Identify which cell holds the provided text, then report its [X, Y] central coordinate. 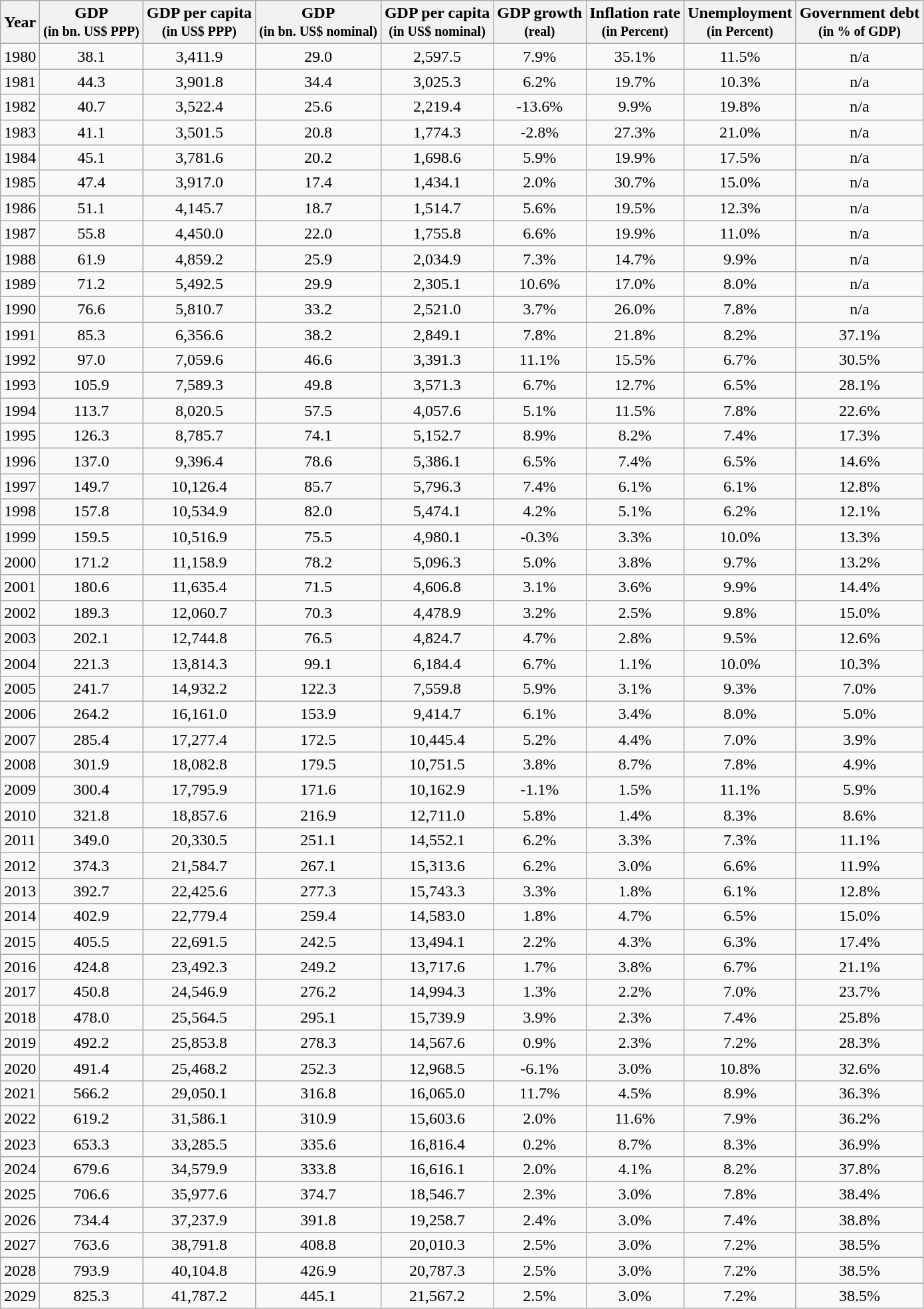
5,096.3 [437, 562]
20,787.3 [437, 1270]
12.6% [860, 638]
9.3% [740, 688]
3,901.8 [199, 82]
2000 [20, 562]
23.7% [860, 992]
2009 [20, 790]
392.7 [92, 891]
38.4% [860, 1195]
25,853.8 [199, 1043]
1993 [20, 385]
21.1% [860, 967]
1992 [20, 360]
16,616.1 [437, 1169]
76.5 [319, 638]
29.0 [319, 56]
4,478.9 [437, 613]
57.5 [319, 411]
4.2% [539, 512]
2,849.1 [437, 334]
424.8 [92, 967]
25.8% [860, 1017]
179.5 [319, 765]
391.8 [319, 1220]
29.9 [319, 284]
78.6 [319, 461]
653.3 [92, 1144]
Unemployment(in Percent) [740, 23]
10.8% [740, 1068]
149.7 [92, 486]
1990 [20, 309]
20,010.3 [437, 1245]
2028 [20, 1270]
6,184.4 [437, 663]
38.1 [92, 56]
22.0 [319, 233]
20,330.5 [199, 841]
2019 [20, 1043]
2001 [20, 587]
3,391.3 [437, 360]
6,356.6 [199, 334]
41.1 [92, 132]
478.0 [92, 1017]
37.1% [860, 334]
32.6% [860, 1068]
17.0% [635, 284]
GDP(in bn. US$ PPP) [92, 23]
11.9% [860, 866]
3,781.6 [199, 157]
17,795.9 [199, 790]
14,994.3 [437, 992]
55.8 [92, 233]
26.0% [635, 309]
76.6 [92, 309]
2,597.5 [437, 56]
1984 [20, 157]
2.8% [635, 638]
35,977.6 [199, 1195]
3.7% [539, 309]
13,717.6 [437, 967]
7,589.3 [199, 385]
1987 [20, 233]
1,755.8 [437, 233]
14,583.0 [437, 916]
25.9 [319, 258]
18,546.7 [437, 1195]
2002 [20, 613]
1989 [20, 284]
70.3 [319, 613]
21,584.7 [199, 866]
44.3 [92, 82]
11,635.4 [199, 587]
Year [20, 23]
310.9 [319, 1118]
763.6 [92, 1245]
2008 [20, 765]
2,034.9 [437, 258]
7,559.8 [437, 688]
25.6 [319, 107]
1985 [20, 183]
267.1 [319, 866]
13.2% [860, 562]
51.1 [92, 208]
61.9 [92, 258]
12.3% [740, 208]
825.3 [92, 1296]
1.1% [635, 663]
4,606.8 [437, 587]
16,816.4 [437, 1144]
34,579.9 [199, 1169]
47.4 [92, 183]
19.8% [740, 107]
36.9% [860, 1144]
40.7 [92, 107]
450.8 [92, 992]
2003 [20, 638]
8.6% [860, 815]
10,162.9 [437, 790]
333.8 [319, 1169]
1995 [20, 436]
252.3 [319, 1068]
10,534.9 [199, 512]
216.9 [319, 815]
28.1% [860, 385]
17,277.4 [199, 740]
2017 [20, 992]
35.1% [635, 56]
16,065.0 [437, 1093]
278.3 [319, 1043]
4,859.2 [199, 258]
679.6 [92, 1169]
276.2 [319, 992]
1994 [20, 411]
7,059.6 [199, 360]
10.6% [539, 284]
38.2 [319, 334]
1988 [20, 258]
9.8% [740, 613]
2004 [20, 663]
566.2 [92, 1093]
20.8 [319, 132]
11.6% [635, 1118]
2,521.0 [437, 309]
GDP(in bn. US$ nominal) [319, 23]
1,514.7 [437, 208]
15,603.6 [437, 1118]
9.7% [740, 562]
1980 [20, 56]
1981 [20, 82]
33.2 [319, 309]
300.4 [92, 790]
1986 [20, 208]
2027 [20, 1245]
9,396.4 [199, 461]
14.7% [635, 258]
2,219.4 [437, 107]
5.8% [539, 815]
21,567.2 [437, 1296]
10,516.9 [199, 537]
23,492.3 [199, 967]
99.1 [319, 663]
12.7% [635, 385]
4,450.0 [199, 233]
5,796.3 [437, 486]
113.7 [92, 411]
1996 [20, 461]
30.7% [635, 183]
37,237.9 [199, 1220]
27.3% [635, 132]
45.1 [92, 157]
78.2 [319, 562]
321.8 [92, 815]
12,060.7 [199, 613]
1,434.1 [437, 183]
2026 [20, 1220]
11,158.9 [199, 562]
19.7% [635, 82]
14,932.2 [199, 688]
24,546.9 [199, 992]
3,917.0 [199, 183]
71.5 [319, 587]
17.4 [319, 183]
19.5% [635, 208]
85.7 [319, 486]
374.7 [319, 1195]
1999 [20, 537]
33,285.5 [199, 1144]
22,691.5 [199, 942]
259.4 [319, 916]
9.5% [740, 638]
-2.8% [539, 132]
15,739.9 [437, 1017]
14,552.1 [437, 841]
75.5 [319, 537]
13.3% [860, 537]
10,751.5 [437, 765]
793.9 [92, 1270]
301.9 [92, 765]
10,126.4 [199, 486]
5.2% [539, 740]
2,305.1 [437, 284]
12,968.5 [437, 1068]
2006 [20, 714]
1983 [20, 132]
74.1 [319, 436]
171.2 [92, 562]
15,313.6 [437, 866]
5,492.5 [199, 284]
14.4% [860, 587]
GDP per capita(in US$ PPP) [199, 23]
14,567.6 [437, 1043]
405.5 [92, 942]
2007 [20, 740]
1,774.3 [437, 132]
251.1 [319, 841]
445.1 [319, 1296]
-0.3% [539, 537]
28.3% [860, 1043]
1982 [20, 107]
295.1 [319, 1017]
189.3 [92, 613]
1998 [20, 512]
335.6 [319, 1144]
22.6% [860, 411]
2018 [20, 1017]
18,857.6 [199, 815]
4.4% [635, 740]
25,564.5 [199, 1017]
3,522.4 [199, 107]
21.0% [740, 132]
1.4% [635, 815]
2015 [20, 942]
3,411.9 [199, 56]
13,494.1 [437, 942]
619.2 [92, 1118]
17.5% [740, 157]
492.2 [92, 1043]
46.6 [319, 360]
5,152.7 [437, 436]
105.9 [92, 385]
202.1 [92, 638]
97.0 [92, 360]
126.3 [92, 436]
38.8% [860, 1220]
22,779.4 [199, 916]
4.5% [635, 1093]
2029 [20, 1296]
122.3 [319, 688]
137.0 [92, 461]
5.6% [539, 208]
5,386.1 [437, 461]
2005 [20, 688]
2022 [20, 1118]
426.9 [319, 1270]
17.4% [860, 942]
GDP per capita(in US$ nominal) [437, 23]
19,258.7 [437, 1220]
153.9 [319, 714]
3,571.3 [437, 385]
-6.1% [539, 1068]
285.4 [92, 740]
4,824.7 [437, 638]
5,810.7 [199, 309]
71.2 [92, 284]
20.2 [319, 157]
18.7 [319, 208]
172.5 [319, 740]
8,785.7 [199, 436]
36.3% [860, 1093]
8,020.5 [199, 411]
4,980.1 [437, 537]
249.2 [319, 967]
37.8% [860, 1169]
0.9% [539, 1043]
16,161.0 [199, 714]
18,082.8 [199, 765]
2012 [20, 866]
-1.1% [539, 790]
3,501.5 [199, 132]
30.5% [860, 360]
2013 [20, 891]
3.4% [635, 714]
2.4% [539, 1220]
4,145.7 [199, 208]
734.4 [92, 1220]
1.5% [635, 790]
17.3% [860, 436]
2025 [20, 1195]
12.1% [860, 512]
5,474.1 [437, 512]
241.7 [92, 688]
159.5 [92, 537]
171.6 [319, 790]
4.3% [635, 942]
15.5% [635, 360]
9,414.7 [437, 714]
1997 [20, 486]
-13.6% [539, 107]
12,711.0 [437, 815]
36.2% [860, 1118]
2021 [20, 1093]
25,468.2 [199, 1068]
2023 [20, 1144]
408.8 [319, 1245]
1.3% [539, 992]
4.9% [860, 765]
374.3 [92, 866]
1991 [20, 334]
242.5 [319, 942]
4,057.6 [437, 411]
2016 [20, 967]
402.9 [92, 916]
1.7% [539, 967]
706.6 [92, 1195]
1,698.6 [437, 157]
14.6% [860, 461]
2011 [20, 841]
277.3 [319, 891]
3,025.3 [437, 82]
82.0 [319, 512]
12,744.8 [199, 638]
0.2% [539, 1144]
49.8 [319, 385]
34.4 [319, 82]
2010 [20, 815]
2024 [20, 1169]
41,787.2 [199, 1296]
3.2% [539, 613]
6.3% [740, 942]
13,814.3 [199, 663]
4.1% [635, 1169]
221.3 [92, 663]
264.2 [92, 714]
31,586.1 [199, 1118]
3.6% [635, 587]
349.0 [92, 841]
38,791.8 [199, 1245]
22,425.6 [199, 891]
Government debt(in % of GDP) [860, 23]
40,104.8 [199, 1270]
GDP growth(real) [539, 23]
2020 [20, 1068]
21.8% [635, 334]
491.4 [92, 1068]
10,445.4 [437, 740]
29,050.1 [199, 1093]
2014 [20, 916]
316.8 [319, 1093]
11.7% [539, 1093]
11.0% [740, 233]
15,743.3 [437, 891]
Inflation rate(in Percent) [635, 23]
180.6 [92, 587]
85.3 [92, 334]
157.8 [92, 512]
